Capture the cell that displays the provided text and extract its [x, y] central coordinate. 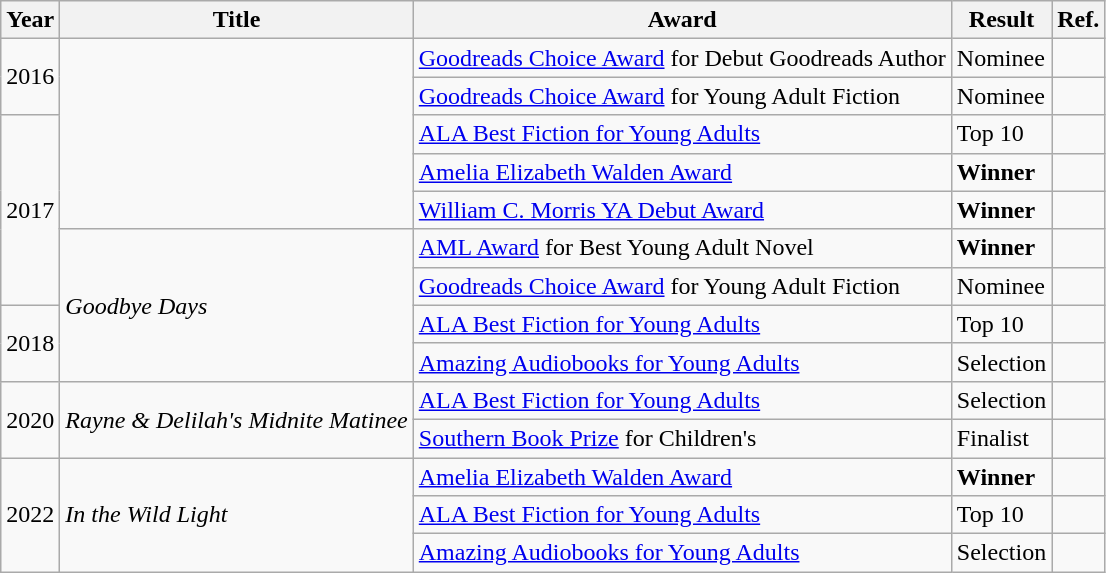
William C. Morris YA Debut Award [682, 210]
2022 [30, 515]
Ref. [1078, 20]
Year [30, 20]
Title [236, 20]
2017 [30, 210]
2020 [30, 419]
Southern Book Prize for Children's [682, 438]
Result [1001, 20]
In the Wild Light [236, 515]
2016 [30, 77]
2018 [30, 343]
AML Award for Best Young Adult Novel [682, 248]
Rayne & Delilah's Midnite Matinee [236, 419]
Award [682, 20]
Finalist [1001, 438]
Goodreads Choice Award for Debut Goodreads Author [682, 58]
Goodbye Days [236, 305]
